Return (X, Y) of the center of cell containing provided text 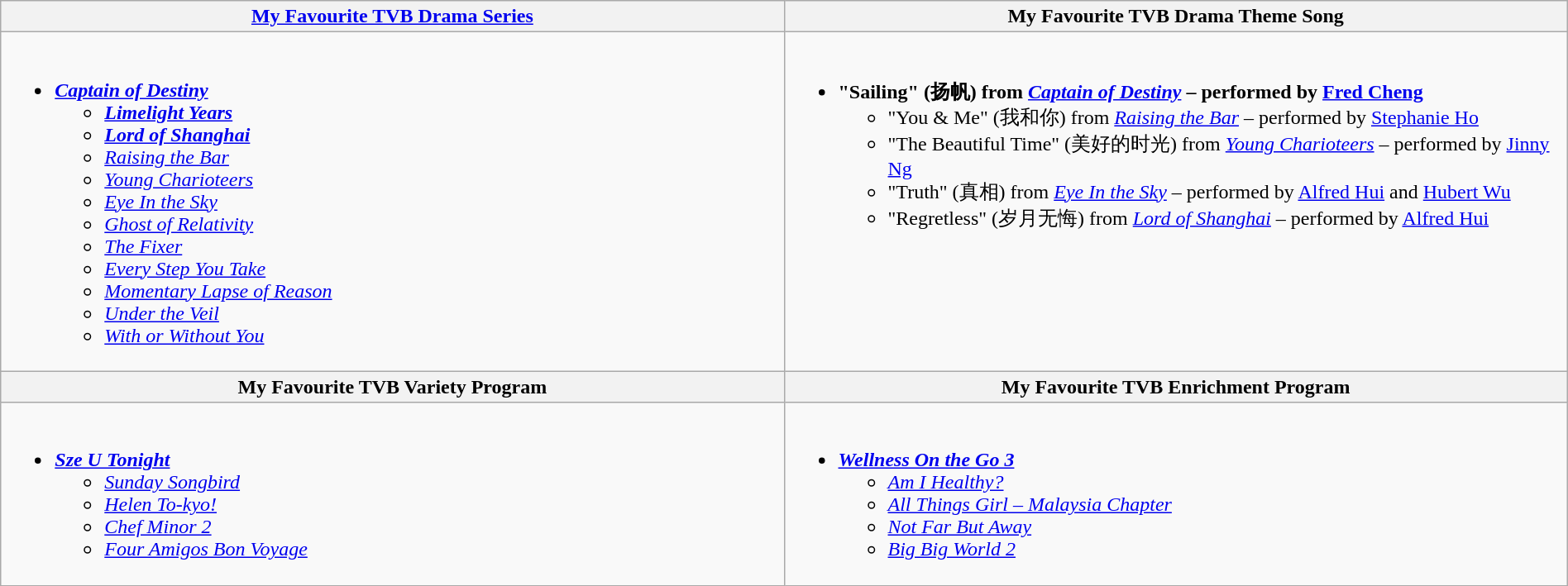
My Favourite TVB Drama Theme Song (1176, 17)
My Favourite TVB Drama Series (392, 17)
Wellness On the Go 3Am I Healthy?All Things Girl – Malaysia ChapterNot Far But AwayBig Big World 2 (1176, 494)
My Favourite TVB Variety Program (392, 387)
Sze U TonightSunday SongbirdHelen To-kyo!Chef Minor 2Four Amigos Bon Voyage (392, 494)
My Favourite TVB Enrichment Program (1176, 387)
